Extract the (x, y) coordinate from the center of the cell holding the provided text.  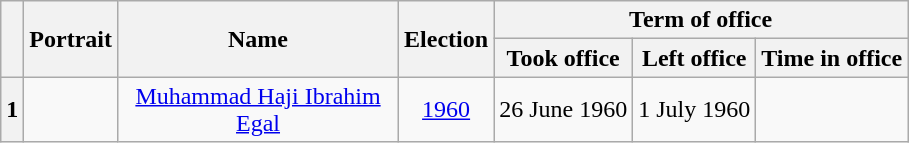
Portrait (71, 39)
Muhammad Haji Ibrahim Egal (258, 110)
1 July 1960 (694, 110)
Left office (694, 58)
26 June 1960 (564, 110)
1 (12, 110)
Election (446, 39)
Term of office (701, 20)
Name (258, 39)
Took office (564, 58)
Time in office (832, 58)
1960 (446, 110)
